For the text-containing cell, return its midpoint in (X, Y) coordinate format. 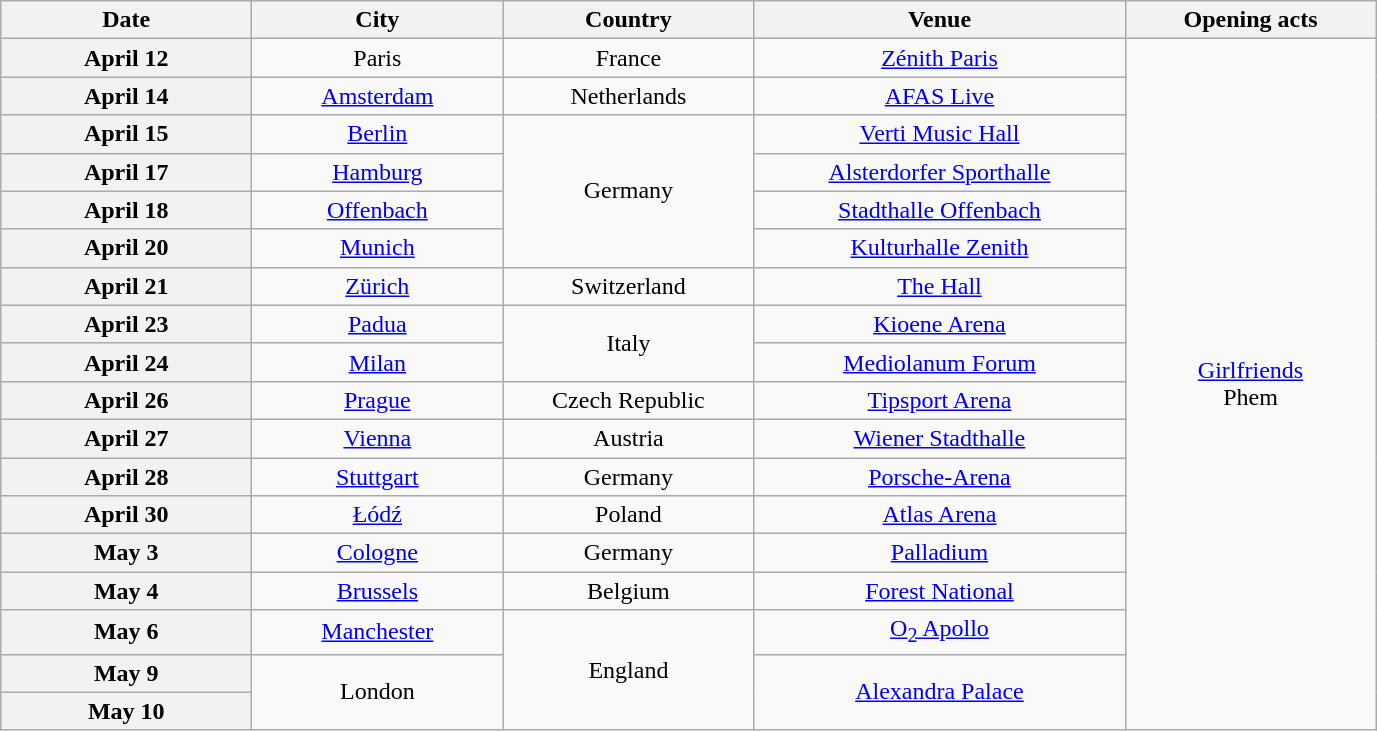
Mediolanum Forum (940, 362)
April 15 (126, 134)
Stadthalle Offenbach (940, 210)
Belgium (628, 591)
Cologne (378, 553)
Wiener Stadthalle (940, 438)
Czech Republic (628, 400)
Paris (378, 58)
Milan (378, 362)
Zürich (378, 286)
Country (628, 20)
April 28 (126, 477)
April 14 (126, 96)
Palladium (940, 553)
April 20 (126, 248)
May 4 (126, 591)
Porsche-Arena (940, 477)
Switzerland (628, 286)
The Hall (940, 286)
May 9 (126, 673)
April 23 (126, 324)
Tipsport Arena (940, 400)
Padua (378, 324)
France (628, 58)
Austria (628, 438)
Offenbach (378, 210)
April 18 (126, 210)
Netherlands (628, 96)
April 30 (126, 515)
Venue (940, 20)
England (628, 670)
Atlas Arena (940, 515)
Łódź (378, 515)
O2 Apollo (940, 632)
Verti Music Hall (940, 134)
April 17 (126, 172)
May 3 (126, 553)
Kioene Arena (940, 324)
Manchester (378, 632)
Date (126, 20)
April 27 (126, 438)
City (378, 20)
April 21 (126, 286)
Stuttgart (378, 477)
Forest National (940, 591)
Girlfriends Phem (1250, 384)
Prague (378, 400)
Alexandra Palace (940, 692)
May 10 (126, 711)
April 24 (126, 362)
Italy (628, 343)
Vienna (378, 438)
Amsterdam (378, 96)
Alsterdorfer Sporthalle (940, 172)
London (378, 692)
Zénith Paris (940, 58)
Berlin (378, 134)
Poland (628, 515)
Brussels (378, 591)
Munich (378, 248)
May 6 (126, 632)
April 12 (126, 58)
Kulturhalle Zenith (940, 248)
April 26 (126, 400)
Hamburg (378, 172)
Opening acts (1250, 20)
AFAS Live (940, 96)
